Output the (x, y) coordinate of the center of the cell containing the given text.  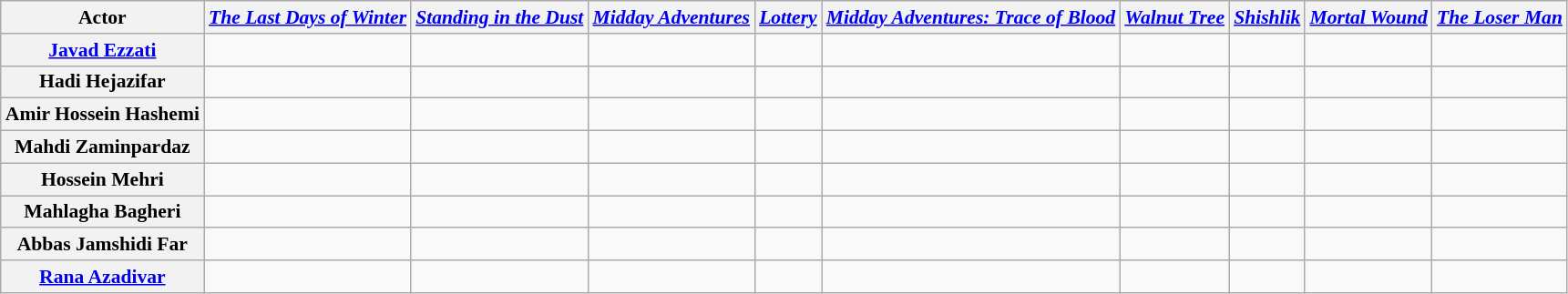
Midday Adventures (671, 17)
Shishlik (1266, 17)
The Last Days of Winter (308, 17)
Walnut Tree (1174, 17)
Mortal Wound (1368, 17)
Actor (102, 17)
Hossein Mehri (102, 179)
Javad Ezzati (102, 50)
Midday Adventures: Trace of Blood (971, 17)
Standing in the Dust (499, 17)
Hadi Hejazifar (102, 82)
The Loser Man (1500, 17)
Mahdi Zaminpardaz (102, 147)
Lottery (788, 17)
Amir Hossein Hashemi (102, 115)
Abbas Jamshidi Far (102, 245)
Rana Azadivar (102, 277)
Mahlagha Bagheri (102, 212)
